Search for the cell housing the specified text and yield its [X, Y] center coordinate. 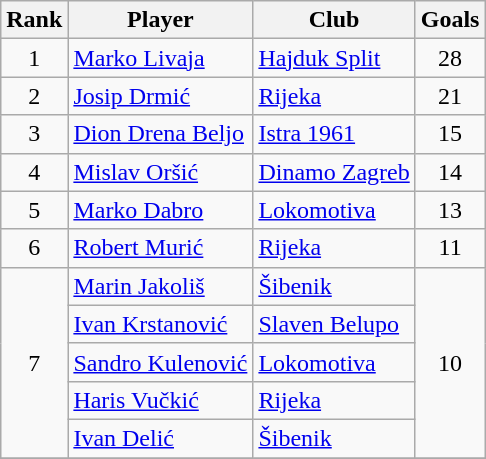
11 [450, 248]
Marin Jakoliš [160, 286]
Club [334, 20]
Haris Vučkić [160, 400]
Rank [34, 20]
5 [34, 210]
Mislav Oršić [160, 172]
2 [34, 96]
7 [34, 362]
Robert Murić [160, 248]
Dinamo Zagreb [334, 172]
14 [450, 172]
6 [34, 248]
1 [34, 58]
15 [450, 134]
Dion Drena Beljo [160, 134]
Marko Dabro [160, 210]
Josip Drmić [160, 96]
3 [34, 134]
10 [450, 362]
13 [450, 210]
Goals [450, 20]
Ivan Delić [160, 438]
Marko Livaja [160, 58]
Hajduk Split [334, 58]
Istra 1961 [334, 134]
28 [450, 58]
Sandro Kulenović [160, 362]
4 [34, 172]
Player [160, 20]
Ivan Krstanović [160, 324]
21 [450, 96]
Slaven Belupo [334, 324]
